For the text-containing cell, return its midpoint in [X, Y] coordinate format. 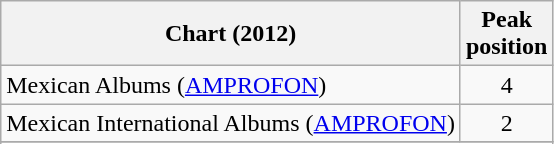
2 [506, 123]
Chart (2012) [231, 34]
Mexican Albums (AMPROFON) [231, 85]
Peakposition [506, 34]
4 [506, 85]
Mexican International Albums (AMPROFON) [231, 123]
